Extract the [x, y] coordinate from the center of the cell holding the provided text.  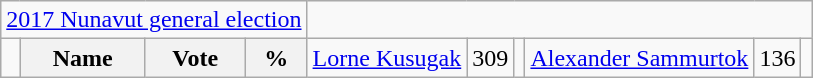
2017 Nunavut general election [154, 20]
Alexander Sammurtok [640, 58]
Vote [195, 58]
Lorne Kusugak [387, 58]
309 [490, 58]
% [276, 58]
Name [82, 58]
136 [778, 58]
